Search for the cell housing the specified text and yield its [x, y] center coordinate. 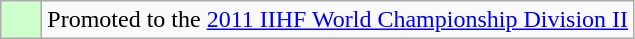
Promoted to the 2011 IIHF World Championship Division II [338, 20]
